Search for the cell housing the specified text and yield its [X, Y] center coordinate. 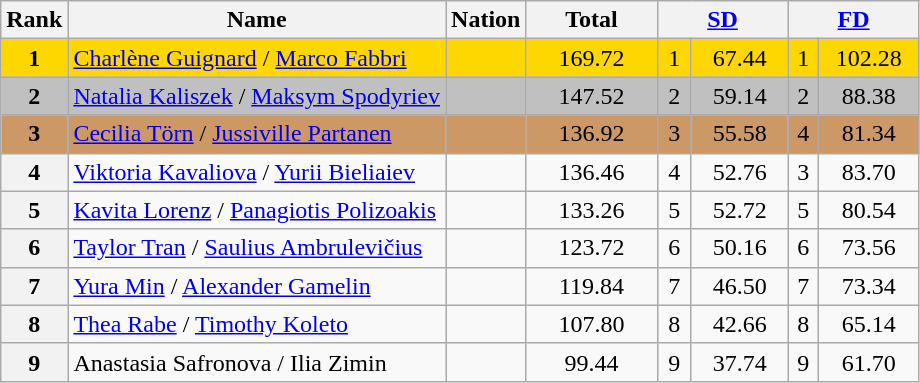
Natalia Kaliszek / Maksym Spodyriev [257, 96]
50.16 [740, 248]
42.66 [740, 324]
Name [257, 20]
107.80 [592, 324]
61.70 [868, 362]
52.76 [740, 172]
Taylor Tran / Saulius Ambrulevičius [257, 248]
67.44 [740, 58]
65.14 [868, 324]
37.74 [740, 362]
136.46 [592, 172]
119.84 [592, 286]
Anastasia Safronova / Ilia Zimin [257, 362]
Charlène Guignard / Marco Fabbri [257, 58]
Rank [34, 20]
133.26 [592, 210]
136.92 [592, 134]
Yura Min / Alexander Gamelin [257, 286]
FD [854, 20]
SD [722, 20]
52.72 [740, 210]
73.56 [868, 248]
102.28 [868, 58]
Thea Rabe / Timothy Koleto [257, 324]
46.50 [740, 286]
83.70 [868, 172]
Cecilia Törn / Jussiville Partanen [257, 134]
123.72 [592, 248]
55.58 [740, 134]
147.52 [592, 96]
59.14 [740, 96]
Total [592, 20]
80.54 [868, 210]
81.34 [868, 134]
Viktoria Kavaliova / Yurii Bieliaiev [257, 172]
Kavita Lorenz / Panagiotis Polizoakis [257, 210]
Nation [486, 20]
88.38 [868, 96]
73.34 [868, 286]
169.72 [592, 58]
99.44 [592, 362]
